Determine the (X, Y) coordinate at the center of the cell enclosing the given text.  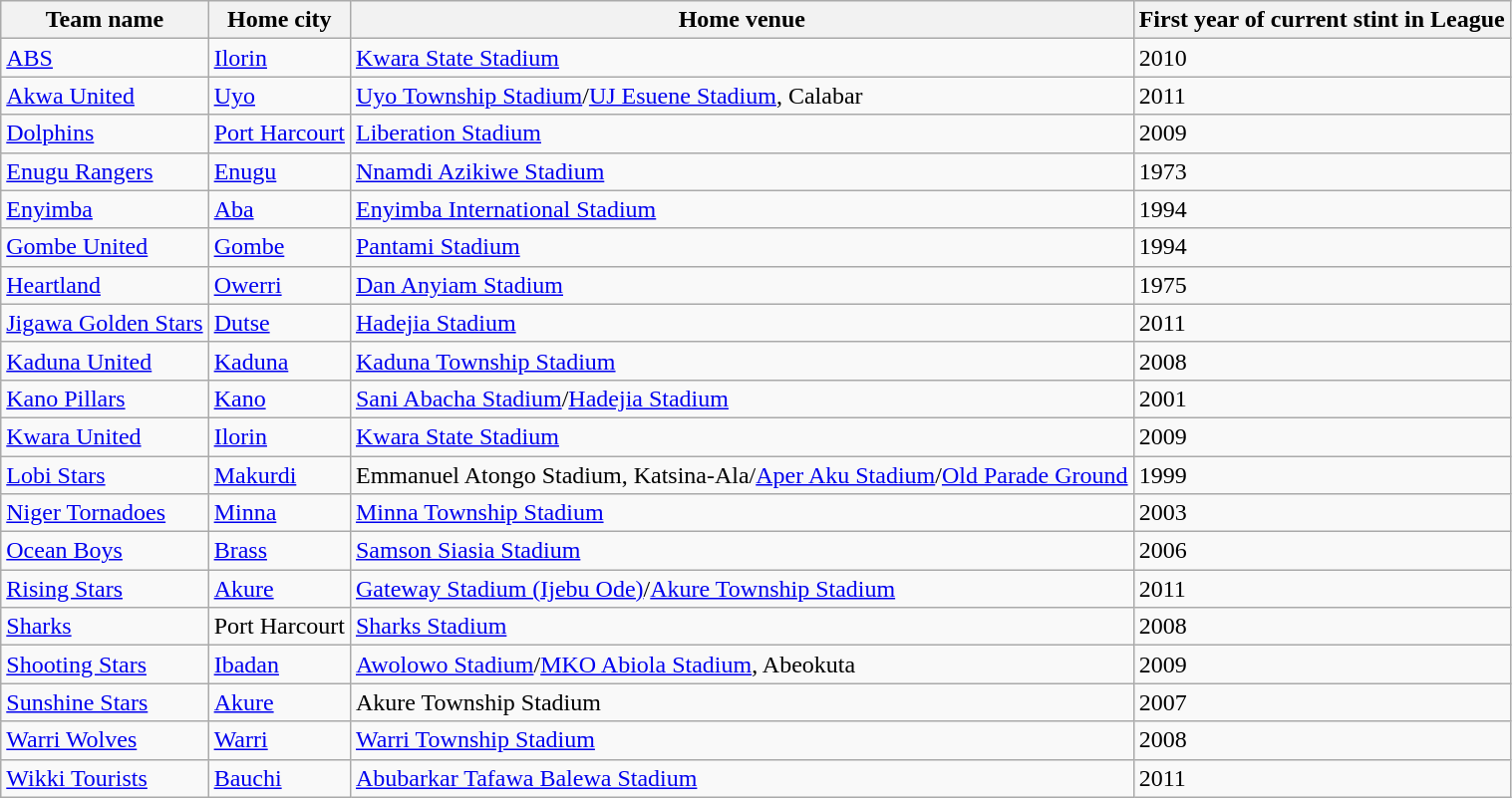
Hadejia Stadium (742, 323)
2010 (1322, 58)
Sunshine Stars (105, 702)
1999 (1322, 475)
Gombe United (105, 247)
Dutse (279, 323)
Awolowo Stadium/MKO Abiola Stadium, Abeokuta (742, 665)
Enyimba International Stadium (742, 209)
Samson Siasia Stadium (742, 551)
Wikki Tourists (105, 778)
Kaduna (279, 361)
Enugu (279, 171)
Heartland (105, 285)
Minna Township Stadium (742, 513)
2003 (1322, 513)
Abubarkar Tafawa Balewa Stadium (742, 778)
Akure Township Stadium (742, 702)
Dan Anyiam Stadium (742, 285)
Home venue (742, 20)
Gateway Stadium (Ijebu Ode)/Akure Township Stadium (742, 589)
Lobi Stars (105, 475)
First year of current stint in League (1322, 20)
Bauchi (279, 778)
Team name (105, 20)
Jigawa Golden Stars (105, 323)
Sharks Stadium (742, 627)
Ibadan (279, 665)
1973 (1322, 171)
Kaduna Township Stadium (742, 361)
ABS (105, 58)
Dolphins (105, 133)
Owerri (279, 285)
Enyimba (105, 209)
1975 (1322, 285)
Sani Abacha Stadium/Hadejia Stadium (742, 399)
Minna (279, 513)
Warri (279, 740)
Uyo Township Stadium/UJ Esuene Stadium, Calabar (742, 96)
Kwara United (105, 436)
Rising Stars (105, 589)
Niger Tornadoes (105, 513)
Emmanuel Atongo Stadium, Katsina-Ala/Aper Aku Stadium/Old Parade Ground (742, 475)
Warri Wolves (105, 740)
Akwa United (105, 96)
Makurdi (279, 475)
Kaduna United (105, 361)
2006 (1322, 551)
Aba (279, 209)
Kano Pillars (105, 399)
Gombe (279, 247)
2001 (1322, 399)
Kano (279, 399)
Pantami Stadium (742, 247)
Nnamdi Azikiwe Stadium (742, 171)
Uyo (279, 96)
Brass (279, 551)
Liberation Stadium (742, 133)
Sharks (105, 627)
Ocean Boys (105, 551)
Enugu Rangers (105, 171)
Home city (279, 20)
Warri Township Stadium (742, 740)
Shooting Stars (105, 665)
2007 (1322, 702)
